Search for the cell housing the specified text and yield its (X, Y) center coordinate. 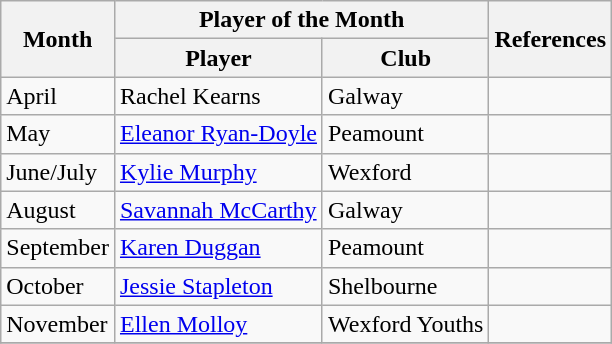
October (58, 286)
Club (405, 58)
May (58, 134)
Ellen Molloy (218, 324)
November (58, 324)
Shelbourne (405, 286)
Player of the Month (302, 20)
September (58, 248)
Wexford Youths (405, 324)
Kylie Murphy (218, 172)
Jessie Stapleton (218, 286)
References (550, 39)
Month (58, 39)
Eleanor Ryan-Doyle (218, 134)
August (58, 210)
April (58, 96)
Karen Duggan (218, 248)
June/July (58, 172)
Rachel Kearns (218, 96)
Savannah McCarthy (218, 210)
Wexford (405, 172)
Player (218, 58)
